Output the [X, Y] coordinate of the center of the cell containing the given text.  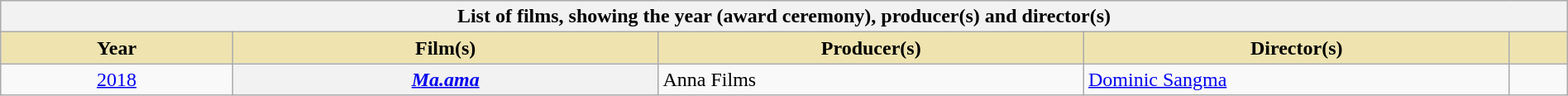
Year [117, 48]
Anna Films [872, 79]
Producer(s) [872, 48]
Film(s) [445, 48]
Dominic Sangma [1297, 79]
Director(s) [1297, 48]
List of films, showing the year (award ceremony), producer(s) and director(s) [784, 17]
2018 [117, 79]
Ma.ama [445, 79]
